Pinpoint the cell where the given text exists, returning its [x, y] midpoint coordinate. 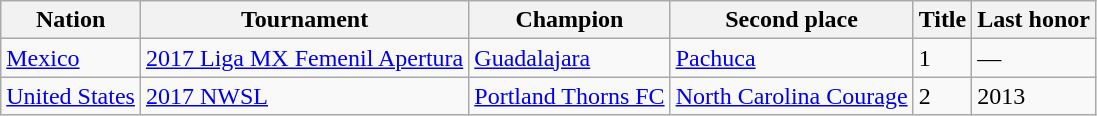
Portland Thorns FC [570, 96]
Last honor [1034, 20]
North Carolina Courage [792, 96]
Second place [792, 20]
1 [942, 58]
Tournament [304, 20]
Pachuca [792, 58]
Guadalajara [570, 58]
2017 NWSL [304, 96]
— [1034, 58]
2017 Liga MX Femenil Apertura [304, 58]
2 [942, 96]
Champion [570, 20]
Title [942, 20]
United States [71, 96]
2013 [1034, 96]
Mexico [71, 58]
Nation [71, 20]
